Search for the cell housing the specified text and yield its (x, y) center coordinate. 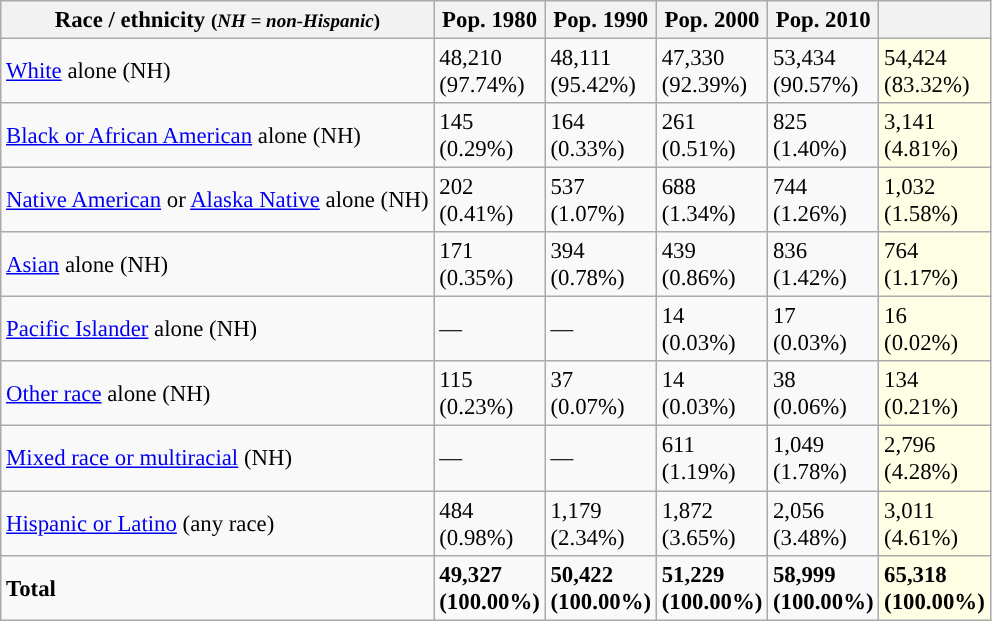
484(0.98%) (490, 524)
2,056(3.48%) (824, 524)
50,422(100.00%) (600, 588)
37(0.07%) (600, 394)
Pop. 1980 (490, 20)
58,999(100.00%) (824, 588)
47,330(92.39%) (712, 72)
825(1.40%) (824, 136)
537(1.07%) (600, 200)
49,327(100.00%) (490, 588)
Pacific Islander alone (NH) (218, 330)
17(0.03%) (824, 330)
38(0.06%) (824, 394)
1,872(3.65%) (712, 524)
Black or African American alone (NH) (218, 136)
65,318(100.00%) (934, 588)
611(1.19%) (712, 458)
439(0.86%) (712, 264)
Pop. 2010 (824, 20)
764(1.17%) (934, 264)
744(1.26%) (824, 200)
3,141(4.81%) (934, 136)
145(0.29%) (490, 136)
1,032(1.58%) (934, 200)
Other race alone (NH) (218, 394)
53,434(90.57%) (824, 72)
Race / ethnicity (NH = non-Hispanic) (218, 20)
Pop. 2000 (712, 20)
16(0.02%) (934, 330)
Total (218, 588)
202(0.41%) (490, 200)
1,049(1.78%) (824, 458)
261(0.51%) (712, 136)
White alone (NH) (218, 72)
115(0.23%) (490, 394)
54,424(83.32%) (934, 72)
394(0.78%) (600, 264)
836(1.42%) (824, 264)
Pop. 1990 (600, 20)
Mixed race or multiracial (NH) (218, 458)
48,111(95.42%) (600, 72)
134(0.21%) (934, 394)
3,011(4.61%) (934, 524)
Asian alone (NH) (218, 264)
48,210(97.74%) (490, 72)
164(0.33%) (600, 136)
688(1.34%) (712, 200)
51,229(100.00%) (712, 588)
Hispanic or Latino (any race) (218, 524)
Native American or Alaska Native alone (NH) (218, 200)
1,179(2.34%) (600, 524)
2,796(4.28%) (934, 458)
171(0.35%) (490, 264)
